Detect which cell encompasses the target text, then output its (X, Y) center coordinate. 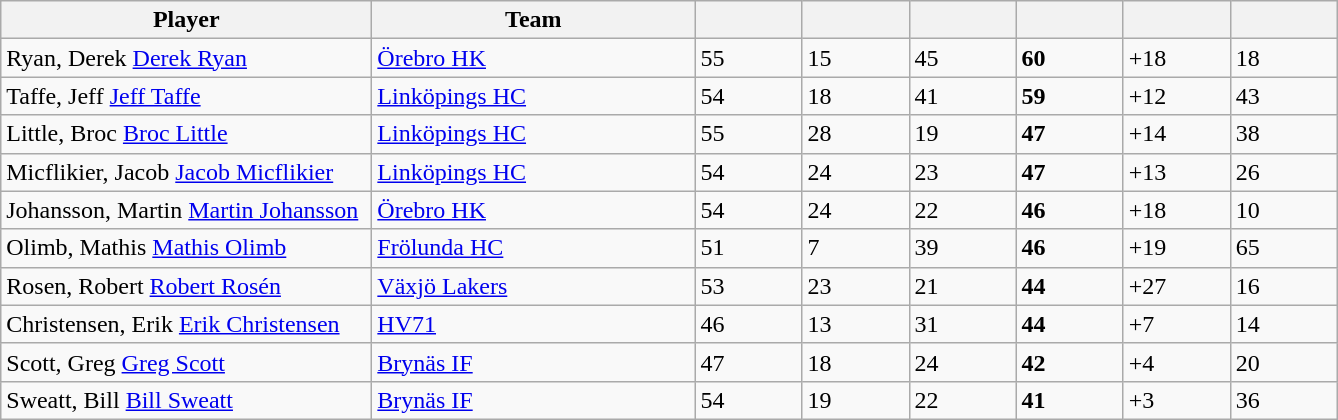
13 (856, 324)
Olimb, Mathis Mathis Olimb (186, 248)
65 (1284, 248)
20 (1284, 362)
42 (1070, 362)
38 (1284, 134)
59 (1070, 96)
+19 (1176, 248)
Johansson, Martin Martin Johansson (186, 210)
Sweatt, Bill Bill Sweatt (186, 400)
39 (962, 248)
31 (962, 324)
14 (1284, 324)
Frölunda HC (534, 248)
Växjö Lakers (534, 286)
+27 (1176, 286)
+4 (1176, 362)
60 (1070, 58)
53 (748, 286)
Ryan, Derek Derek Ryan (186, 58)
26 (1284, 172)
HV71 (534, 324)
45 (962, 58)
16 (1284, 286)
Team (534, 20)
+14 (1176, 134)
+12 (1176, 96)
Rosen, Robert Robert Rosén (186, 286)
43 (1284, 96)
Little, Broc Broc Little (186, 134)
51 (748, 248)
15 (856, 58)
7 (856, 248)
Micflikier, Jacob Jacob Micflikier (186, 172)
36 (1284, 400)
10 (1284, 210)
Scott, Greg Greg Scott (186, 362)
28 (856, 134)
Player (186, 20)
+7 (1176, 324)
Taffe, Jeff Jeff Taffe (186, 96)
+3 (1176, 400)
+13 (1176, 172)
21 (962, 286)
Christensen, Erik Erik Christensen (186, 324)
